Search for the cell housing the specified text and yield its (x, y) center coordinate. 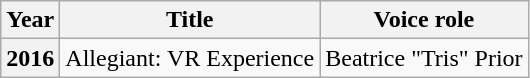
Title (190, 20)
Year (30, 20)
Voice role (424, 20)
Allegiant: VR Experience (190, 58)
2016 (30, 58)
Beatrice "Tris" Prior (424, 58)
